Search for the cell housing the specified text and yield its [X, Y] center coordinate. 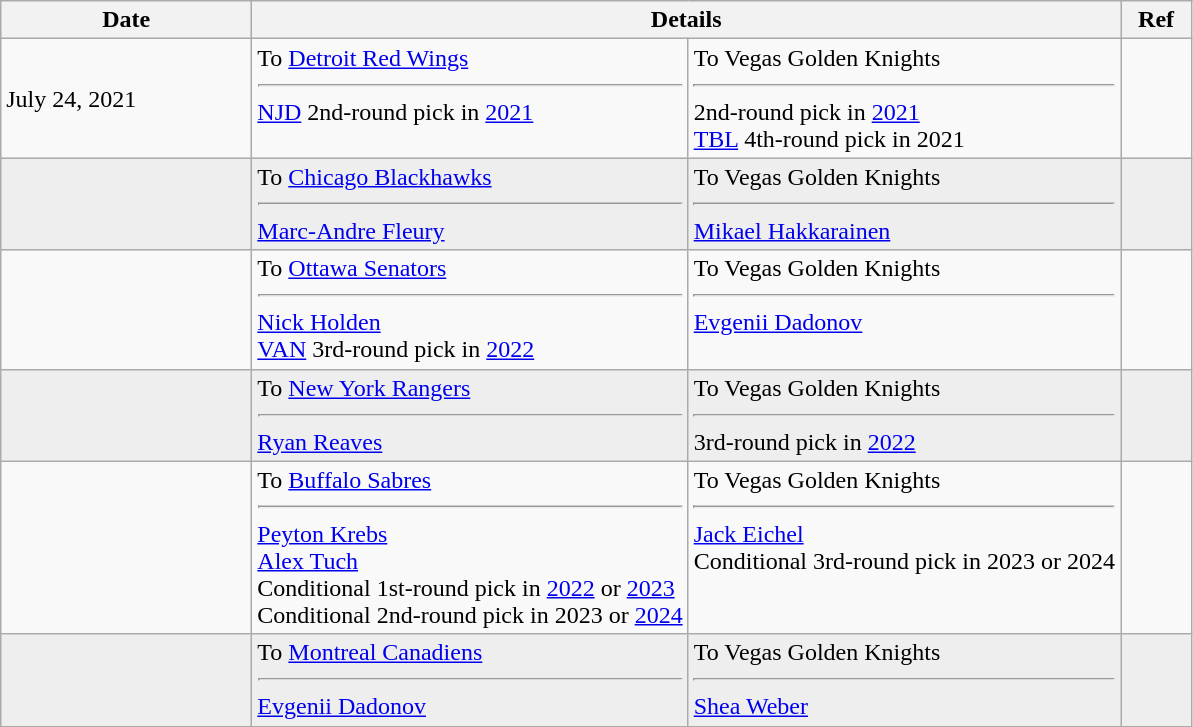
Details [686, 20]
To Montreal CanadiensEvgenii Dadonov [470, 680]
To Chicago BlackhawksMarc-Andre Fleury [470, 204]
Ref [1156, 20]
To Vegas Golden Knights2nd-round pick in 2021TBL 4th-round pick in 2021 [904, 98]
To Vegas Golden KnightsJack EichelConditional 3rd-round pick in 2023 or 2024 [904, 548]
To Detroit Red WingsNJD 2nd-round pick in 2021 [470, 98]
To Vegas Golden KnightsMikael Hakkarainen [904, 204]
To New York RangersRyan Reaves [470, 415]
To Vegas Golden Knights3rd-round pick in 2022 [904, 415]
Date [126, 20]
To Ottawa SenatorsNick HoldenVAN 3rd-round pick in 2022 [470, 310]
To Buffalo SabresPeyton KrebsAlex TuchConditional 1st-round pick in 2022 or 2023Conditional 2nd-round pick in 2023 or 2024 [470, 548]
To Vegas Golden KnightsShea Weber [904, 680]
July 24, 2021 [126, 98]
To Vegas Golden KnightsEvgenii Dadonov [904, 310]
